From the cell containing the given text, extract its center point as (x, y) coordinate. 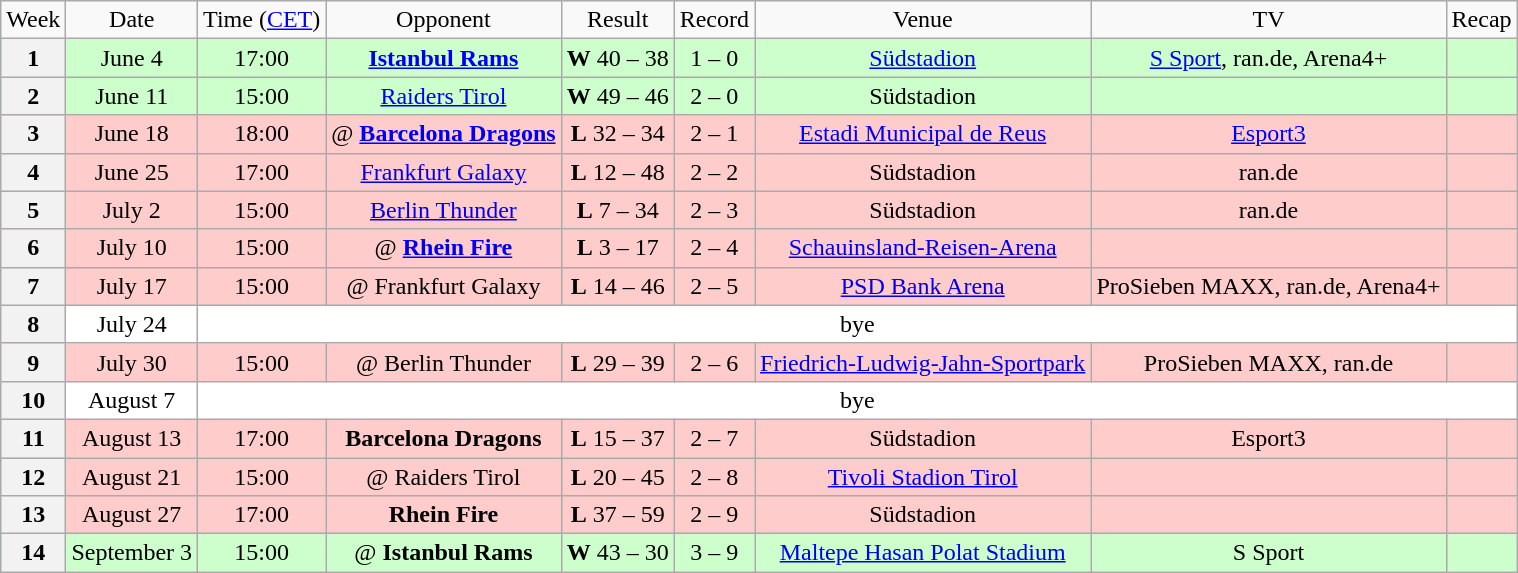
August 21 (132, 477)
Barcelona Dragons (444, 438)
2 – 9 (714, 515)
2 – 4 (714, 248)
14 (34, 553)
@ Rhein Fire (444, 248)
Opponent (444, 20)
2 – 6 (714, 362)
W 43 – 30 (618, 553)
PSD Bank Arena (923, 286)
Estadi Municipal de Reus (923, 134)
Frankfurt Galaxy (444, 172)
Result (618, 20)
2 – 7 (714, 438)
2 – 0 (714, 96)
July 24 (132, 324)
L 12 – 48 (618, 172)
August 13 (132, 438)
June 11 (132, 96)
ProSieben MAXX, ran.de, Arena4+ (1268, 286)
1 (34, 58)
2 – 5 (714, 286)
Schauinsland-Reisen-Arena (923, 248)
@ Raiders Tirol (444, 477)
L 15 – 37 (618, 438)
7 (34, 286)
11 (34, 438)
4 (34, 172)
Berlin Thunder (444, 210)
Week (34, 20)
Recap (1482, 20)
Istanbul Rams (444, 58)
L 14 – 46 (618, 286)
June 4 (132, 58)
August 7 (132, 400)
June 18 (132, 134)
Time (CET) (262, 20)
3 (34, 134)
S Sport, ran.de, Arena4+ (1268, 58)
@ Berlin Thunder (444, 362)
Maltepe Hasan Polat Stadium (923, 553)
12 (34, 477)
2 – 3 (714, 210)
@ Istanbul Rams (444, 553)
18:00 (262, 134)
Record (714, 20)
13 (34, 515)
2 (34, 96)
W 49 – 46 (618, 96)
L 29 – 39 (618, 362)
L 7 – 34 (618, 210)
9 (34, 362)
September 3 (132, 553)
@ Barcelona Dragons (444, 134)
5 (34, 210)
2 – 1 (714, 134)
July 30 (132, 362)
S Sport (1268, 553)
Date (132, 20)
Rhein Fire (444, 515)
Venue (923, 20)
Friedrich-Ludwig-Jahn-Sportpark (923, 362)
ProSieben MAXX, ran.de (1268, 362)
L 3 – 17 (618, 248)
3 – 9 (714, 553)
July 2 (132, 210)
July 10 (132, 248)
2 – 8 (714, 477)
8 (34, 324)
10 (34, 400)
6 (34, 248)
L 20 – 45 (618, 477)
2 – 2 (714, 172)
June 25 (132, 172)
July 17 (132, 286)
L 32 – 34 (618, 134)
@ Frankfurt Galaxy (444, 286)
1 – 0 (714, 58)
Tivoli Stadion Tirol (923, 477)
TV (1268, 20)
Raiders Tirol (444, 96)
August 27 (132, 515)
L 37 – 59 (618, 515)
W 40 – 38 (618, 58)
